Return the (X, Y) coordinate for the center point of the cell that contains the specified text.  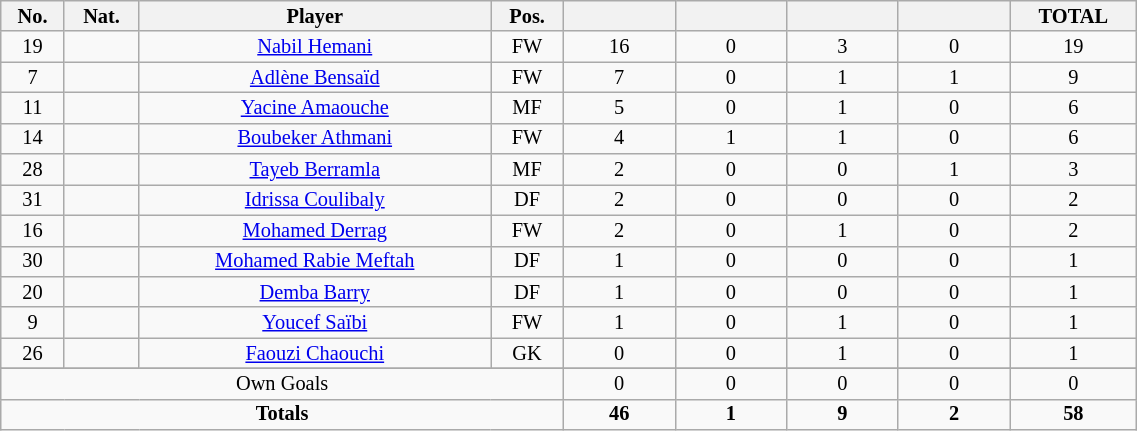
No. (33, 16)
Pos. (528, 16)
Mohamed Rabie Meftah (315, 262)
Player (315, 16)
Adlène Bensaïd (315, 78)
Tayeb Berramla (315, 170)
Boubeker Athmani (315, 138)
30 (33, 262)
46 (619, 414)
20 (33, 292)
Idrissa Coulibaly (315, 200)
26 (33, 354)
TOTAL (1074, 16)
4 (619, 138)
Faouzi Chaouchi (315, 354)
GK (528, 354)
Totals (282, 414)
31 (33, 200)
Nat. (101, 16)
5 (619, 108)
Youcef Saïbi (315, 322)
11 (33, 108)
Nabil Hemani (315, 46)
Yacine Amaouche (315, 108)
28 (33, 170)
14 (33, 138)
58 (1074, 414)
Own Goals (282, 384)
Demba Barry (315, 292)
Mohamed Derrag (315, 230)
